Output the (X, Y) coordinate of the center of the cell containing the given text.  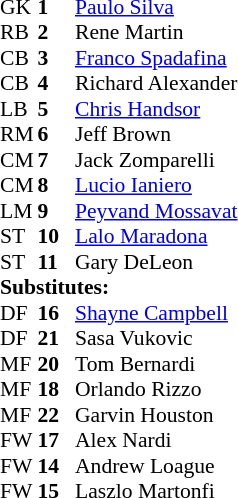
4 (57, 83)
Sasa Vukovic (156, 339)
10 (57, 237)
Jeff Brown (156, 135)
Rene Martin (156, 33)
Shayne Campbell (156, 313)
Orlando Rizzo (156, 389)
21 (57, 339)
8 (57, 185)
RB (19, 33)
5 (57, 109)
Lalo Maradona (156, 237)
22 (57, 415)
3 (57, 58)
18 (57, 389)
Franco Spadafina (156, 58)
LB (19, 109)
Jack Zomparelli (156, 160)
7 (57, 160)
Gary DeLeon (156, 262)
11 (57, 262)
Richard Alexander (156, 83)
Lucio Ianiero (156, 185)
RM (19, 135)
9 (57, 211)
Chris Handsor (156, 109)
Substitutes: (118, 287)
Tom Bernardi (156, 364)
2 (57, 33)
20 (57, 364)
Alex Nardi (156, 441)
6 (57, 135)
LM (19, 211)
Garvin Houston (156, 415)
17 (57, 441)
14 (57, 466)
Andrew Loague (156, 466)
16 (57, 313)
Peyvand Mossavat (156, 211)
